Return the (x, y) coordinate for the center point of the cell that contains the specified text.  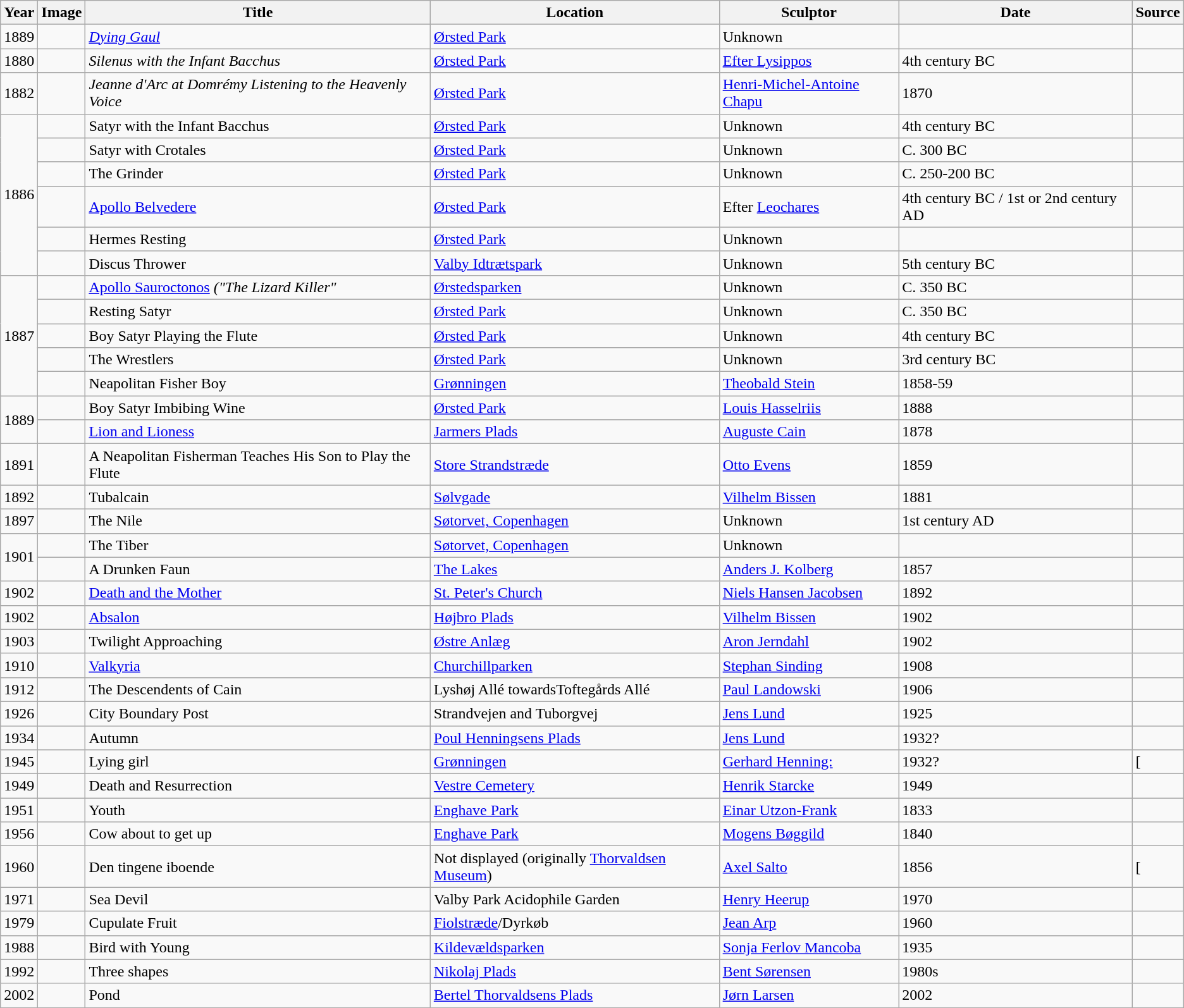
Tubalcain (258, 497)
1925 (1016, 713)
Store Strandstræde (574, 464)
1908 (1016, 665)
Bent Sørensen (809, 971)
1970 (1016, 899)
Neapolitan Fisher Boy (258, 384)
1897 (19, 521)
Valkyria (258, 665)
1870 (1016, 94)
The Wrestlers (258, 360)
St. Peter's Church (574, 593)
Jørn Larsen (809, 995)
1859 (1016, 464)
Source (1157, 13)
The Nile (258, 521)
Cow about to get up (258, 834)
Bertel Thorvaldsens Plads (574, 995)
Østre Anlæg (574, 641)
Satyr with the Infant Bacchus (258, 126)
1934 (19, 738)
Vestre Cemetery (574, 786)
The Descendents of Cain (258, 689)
1857 (1016, 569)
Niels Hansen Jacobsen (809, 593)
A Drunken Faun (258, 569)
1880 (19, 61)
1856 (1016, 866)
1903 (19, 641)
1912 (19, 689)
The Tiber (258, 545)
Hermes Resting (258, 239)
1951 (19, 810)
Silenus with the Infant Bacchus (258, 61)
Otto Evens (809, 464)
Theobald Stein (809, 384)
Year (19, 13)
Location (574, 13)
Sølvgade (574, 497)
Kildevældsparken (574, 947)
1992 (19, 971)
Sonja Ferlov Mancoba (809, 947)
Death and the Mother (258, 593)
Lying girl (258, 762)
1956 (19, 834)
1980s (1016, 971)
Boy Satyr Imbibing Wine (258, 408)
City Boundary Post (258, 713)
1882 (19, 94)
Lion and Lioness (258, 432)
Højbro Plads (574, 617)
Efter Lysippos (809, 61)
1833 (1016, 810)
Efter Leochares (809, 206)
Three shapes (258, 971)
5th century BC (1016, 263)
Jarmers Plads (574, 432)
Resting Satyr (258, 311)
Anders J. Kolberg (809, 569)
Boy Satyr Playing the Flute (258, 336)
Twilight Approaching (258, 641)
Strandvejen and Tuborgvej (574, 713)
1945 (19, 762)
Apollo Belvedere (258, 206)
Auguste Cain (809, 432)
Ørstedsparken (574, 287)
Henrik Starcke (809, 786)
Image (62, 13)
1971 (19, 899)
C. 300 BC (1016, 150)
Pond (258, 995)
The Grinder (258, 174)
1878 (1016, 432)
Bird with Young (258, 947)
Valby Park Acidophile Garden (574, 899)
3rd century BC (1016, 360)
A Neapolitan Fisherman Teaches His Son to Play the Flute (258, 464)
Satyr with Crotales (258, 150)
1881 (1016, 497)
1910 (19, 665)
Valby Idtrætspark (574, 263)
Date (1016, 13)
Sea Devil (258, 899)
The Lakes (574, 569)
Cupulate Fruit (258, 923)
Jeanne d'Arc at Domrémy Listening to the Heavenly Voice (258, 94)
Sculptor (809, 13)
1988 (19, 947)
1840 (1016, 834)
1887 (19, 335)
Fiolstræde/Dyrkøb (574, 923)
Mogens Bøggild (809, 834)
Einar Utzon-Frank (809, 810)
1926 (19, 713)
Death and Resurrection (258, 786)
Henri-Michel-Antoine Chapu (809, 94)
Den tingene iboende (258, 866)
1901 (19, 557)
Paul Landowski (809, 689)
Apollo Sauroctonos ("The Lizard Killer" (258, 287)
1888 (1016, 408)
Jean Arp (809, 923)
Poul Henningsens Plads (574, 738)
Louis Hasselriis (809, 408)
Lyshøj Allé towardsToftegårds Allé (574, 689)
1906 (1016, 689)
4th century BC / 1st or 2nd century AD (1016, 206)
Stephan Sinding (809, 665)
C. 250-200 BC (1016, 174)
Aron Jerndahl (809, 641)
Title (258, 13)
Gerhard Henning: (809, 762)
1979 (19, 923)
Nikolaj Plads (574, 971)
Autumn (258, 738)
Not displayed (originally Thorvaldsen Museum) (574, 866)
Henry Heerup (809, 899)
Discus Thrower (258, 263)
Youth (258, 810)
Dying Gaul (258, 37)
Absalon (258, 617)
1886 (19, 195)
1st century AD (1016, 521)
1935 (1016, 947)
1858-59 (1016, 384)
Churchillparken (574, 665)
1891 (19, 464)
Axel Salto (809, 866)
